Scan for the cell matching the given text and deliver its [x, y] coordinate at center. 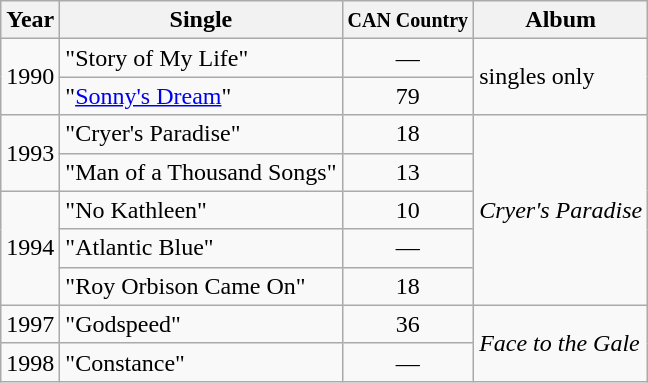
"Constance" [201, 362]
1990 [30, 77]
79 [408, 96]
Face to the Gale [561, 343]
"Man of a Thousand Songs" [201, 172]
singles only [561, 77]
Album [561, 20]
1997 [30, 324]
1998 [30, 362]
"Cryer's Paradise" [201, 134]
CAN Country [408, 20]
"Sonny's Dream" [201, 96]
"Story of My Life" [201, 58]
1994 [30, 248]
13 [408, 172]
"Atlantic Blue" [201, 248]
Cryer's Paradise [561, 210]
1993 [30, 153]
"Godspeed" [201, 324]
36 [408, 324]
10 [408, 210]
Single [201, 20]
Year [30, 20]
"Roy Orbison Came On" [201, 286]
"No Kathleen" [201, 210]
